Extract the (x, y) coordinate from the center of the cell holding the provided text.  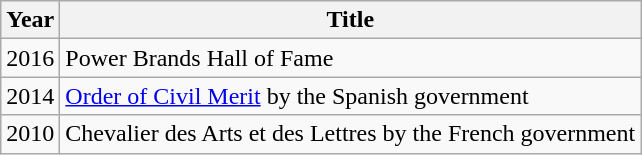
2014 (30, 96)
2010 (30, 134)
2016 (30, 58)
Chevalier des Arts et des Lettres by the French government (350, 134)
Power Brands Hall of Fame (350, 58)
Order of Civil Merit by the Spanish government (350, 96)
Year (30, 20)
Title (350, 20)
